Return the (x, y) coordinate for the center point of the cell that contains the specified text.  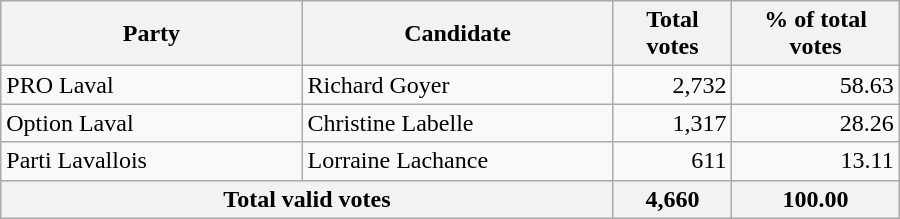
13.11 (816, 161)
PRO Laval (152, 85)
Total votes (672, 34)
4,660 (672, 199)
Christine Labelle (458, 123)
Option Laval (152, 123)
611 (672, 161)
Lorraine Lachance (458, 161)
Candidate (458, 34)
2,732 (672, 85)
% of total votes (816, 34)
Richard Goyer (458, 85)
Party (152, 34)
100.00 (816, 199)
1,317 (672, 123)
28.26 (816, 123)
Total valid votes (307, 199)
Parti Lavallois (152, 161)
58.63 (816, 85)
